Output the (X, Y) coordinate of the center of the cell containing the given text.  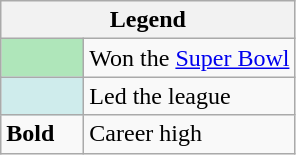
Won the Super Bowl (190, 58)
Legend (148, 20)
Led the league (190, 96)
Career high (190, 134)
Bold (42, 134)
